Scan for the cell matching the given text and deliver its [X, Y] coordinate at center. 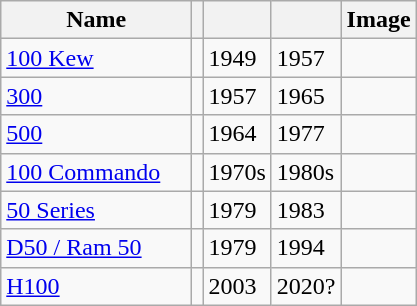
H100 [96, 286]
Image [378, 20]
100 Commando [96, 172]
300 [96, 96]
1994 [306, 248]
Name [96, 20]
D50 / Ram 50 [96, 248]
1980s [306, 172]
500 [96, 134]
100 Kew [96, 58]
1949 [237, 58]
1964 [237, 134]
2003 [237, 286]
1970s [237, 172]
50 Series [96, 210]
2020? [306, 286]
1977 [306, 134]
1983 [306, 210]
1965 [306, 96]
